Scan for the cell matching the given text and deliver its [X, Y] coordinate at center. 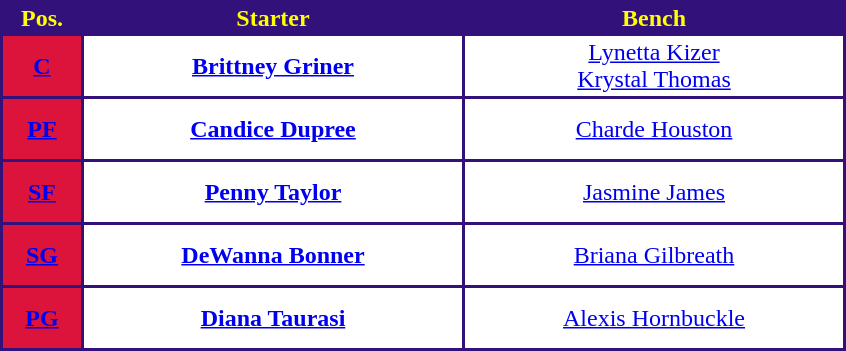
Lynetta KizerKrystal Thomas [654, 66]
Penny Taylor [273, 192]
Starter [273, 18]
Alexis Hornbuckle [654, 318]
SF [42, 192]
DeWanna Bonner [273, 255]
C [42, 66]
PG [42, 318]
Pos. [42, 18]
PF [42, 129]
Brittney Griner [273, 66]
Charde Houston [654, 129]
Diana Taurasi [273, 318]
Candice Dupree [273, 129]
Briana Gilbreath [654, 255]
SG [42, 255]
Jasmine James [654, 192]
Bench [654, 18]
